Identify which cell holds the provided text, then report its [x, y] central coordinate. 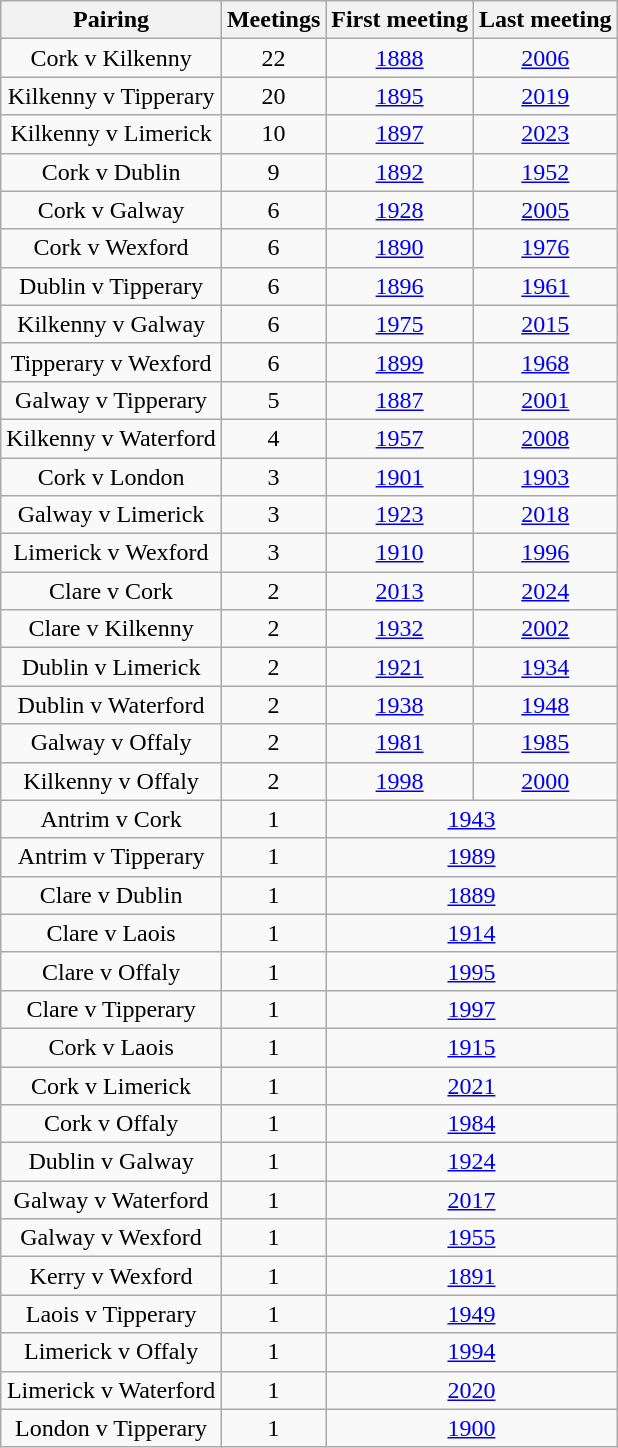
2005 [545, 210]
Dublin v Limerick [112, 667]
1989 [472, 857]
1998 [400, 781]
2021 [472, 1085]
1888 [400, 58]
9 [273, 172]
Dublin v Waterford [112, 705]
Kilkenny v Offaly [112, 781]
1914 [472, 933]
1981 [400, 743]
1895 [400, 96]
10 [273, 134]
1932 [400, 629]
4 [273, 438]
1943 [472, 819]
Laois v Tipperary [112, 1314]
1997 [472, 1009]
Clare v Tipperary [112, 1009]
Dublin v Tipperary [112, 286]
Kilkenny v Tipperary [112, 96]
2002 [545, 629]
1901 [400, 477]
Cork v Laois [112, 1047]
Clare v Laois [112, 933]
Cork v Limerick [112, 1085]
Cork v Offaly [112, 1124]
5 [273, 400]
Clare v Dublin [112, 895]
Galway v Offaly [112, 743]
1984 [472, 1124]
1968 [545, 362]
Cork v Kilkenny [112, 58]
2024 [545, 591]
2000 [545, 781]
2013 [400, 591]
1923 [400, 515]
Kilkenny v Limerick [112, 134]
1896 [400, 286]
1903 [545, 477]
Galway v Waterford [112, 1200]
1890 [400, 248]
1934 [545, 667]
Limerick v Wexford [112, 553]
Cork v Galway [112, 210]
1938 [400, 705]
Clare v Kilkenny [112, 629]
1889 [472, 895]
1976 [545, 248]
1975 [400, 324]
Last meeting [545, 20]
2018 [545, 515]
2019 [545, 96]
1915 [472, 1047]
1897 [400, 134]
1928 [400, 210]
Cork v Wexford [112, 248]
Galway v Limerick [112, 515]
2008 [545, 438]
First meeting [400, 20]
1887 [400, 400]
Dublin v Galway [112, 1162]
1957 [400, 438]
1994 [472, 1352]
Cork v Dublin [112, 172]
Cork v London [112, 477]
1952 [545, 172]
2001 [545, 400]
1924 [472, 1162]
1948 [545, 705]
Tipperary v Wexford [112, 362]
2006 [545, 58]
Kilkenny v Galway [112, 324]
Meetings [273, 20]
2015 [545, 324]
1892 [400, 172]
1961 [545, 286]
20 [273, 96]
Kerry v Wexford [112, 1276]
Kilkenny v Waterford [112, 438]
1891 [472, 1276]
1996 [545, 553]
London v Tipperary [112, 1428]
1949 [472, 1314]
1899 [400, 362]
2023 [545, 134]
2017 [472, 1200]
1921 [400, 667]
Antrim v Cork [112, 819]
Galway v Tipperary [112, 400]
22 [273, 58]
1910 [400, 553]
Pairing [112, 20]
2020 [472, 1390]
Limerick v Waterford [112, 1390]
Antrim v Tipperary [112, 857]
Galway v Wexford [112, 1238]
1900 [472, 1428]
1995 [472, 971]
Clare v Offaly [112, 971]
Clare v Cork [112, 591]
Limerick v Offaly [112, 1352]
1985 [545, 743]
1955 [472, 1238]
